Identify which cell holds the provided text, then report its (X, Y) central coordinate. 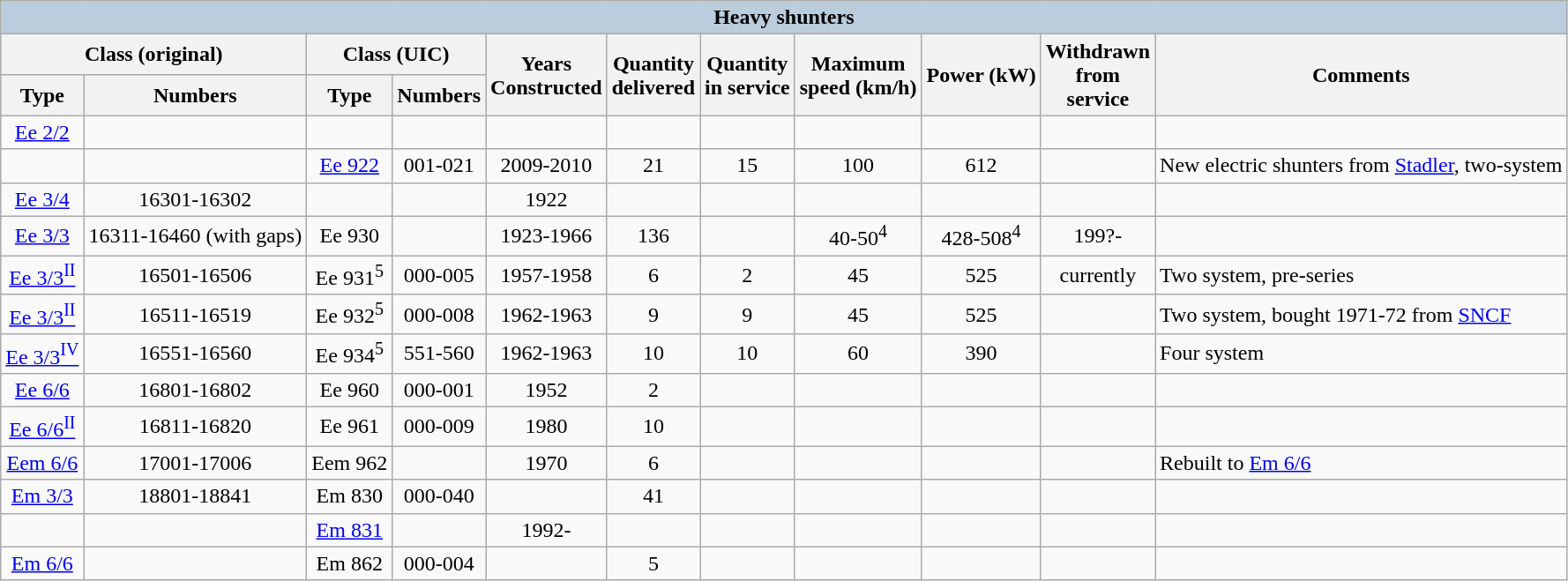
Ee 9325 (349, 314)
Four system (1362, 354)
1923-1966 (547, 236)
000-008 (439, 314)
16801-16802 (196, 390)
Class (UIC) (397, 55)
YearsConstructed (547, 75)
Heavy shunters (784, 18)
Ee 3/3 (42, 236)
currently (1097, 275)
1922 (547, 199)
Maximumspeed (km/h) (858, 75)
Eem 6/6 (42, 463)
Class (original) (153, 55)
000-004 (439, 563)
60 (858, 354)
Ee 930 (349, 236)
000-001 (439, 390)
Em 830 (349, 496)
1952 (547, 390)
199?- (1097, 236)
Ee 9315 (349, 275)
1970 (547, 463)
16311-16460 (with gaps) (196, 236)
612 (981, 166)
100 (858, 166)
Em 3/3 (42, 496)
Power (kW) (981, 75)
390 (981, 354)
Ee 922 (349, 166)
001-021 (439, 166)
16501-16506 (196, 275)
Rebuilt to Em 6/6 (1362, 463)
1957-1958 (547, 275)
16551-16560 (196, 354)
Two system, bought 1971-72 from SNCF (1362, 314)
Quantitydelivered (653, 75)
Ee 6/6II (42, 427)
41 (653, 496)
16811-16820 (196, 427)
Ee 6/6 (42, 390)
18801-18841 (196, 496)
1980 (547, 427)
Em 831 (349, 530)
2009-2010 (547, 166)
17001-17006 (196, 463)
5 (653, 563)
New electric shunters from Stadler, two-system (1362, 166)
136 (653, 236)
40-504 (858, 236)
16301-16302 (196, 199)
1992- (547, 530)
Ee 2/2 (42, 132)
15 (748, 166)
000-009 (439, 427)
551-560 (439, 354)
21 (653, 166)
Quantityin service (748, 75)
428-5084 (981, 236)
Ee 961 (349, 427)
Withdrawnfromservice (1097, 75)
Em 862 (349, 563)
Em 6/6 (42, 563)
Eem 962 (349, 463)
000-005 (439, 275)
Two system, pre-series (1362, 275)
Ee 9345 (349, 354)
16511-16519 (196, 314)
Ee 960 (349, 390)
Ee 3/3IV (42, 354)
000-040 (439, 496)
Ee 3/4 (42, 199)
Comments (1362, 75)
